For the text-containing cell, return its midpoint in (X, Y) coordinate format. 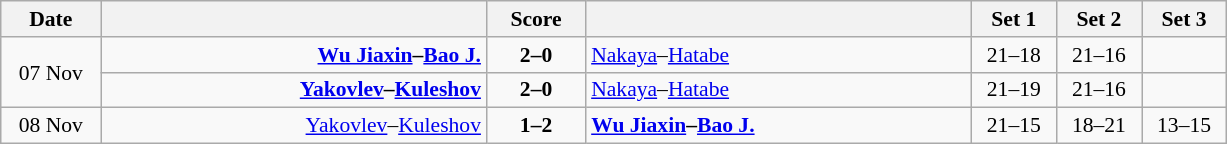
Set 3 (1184, 19)
Set 1 (1014, 19)
Score (536, 19)
1–2 (536, 126)
Date (51, 19)
Set 2 (1098, 19)
08 Nov (51, 126)
21–15 (1014, 126)
07 Nov (51, 72)
21–19 (1014, 90)
13–15 (1184, 126)
18–21 (1098, 126)
21–18 (1014, 55)
